From the cell containing the given text, extract its center point as (X, Y) coordinate. 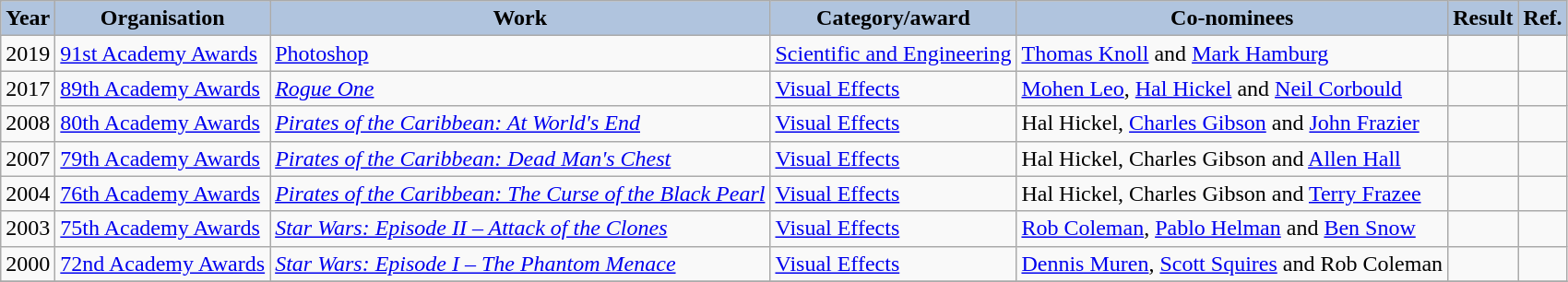
72nd Academy Awards (162, 264)
Dennis Muren, Scott Squires and Rob Coleman (1232, 264)
Year (28, 18)
75th Academy Awards (162, 229)
Pirates of the Caribbean: Dead Man's Chest (520, 159)
Hal Hickel, Charles Gibson and Allen Hall (1232, 159)
Work (520, 18)
Result (1483, 18)
2007 (28, 159)
Pirates of the Caribbean: The Curse of the Black Pearl (520, 194)
Ref. (1542, 18)
2004 (28, 194)
Star Wars: Episode I – The Phantom Menace (520, 264)
Photoshop (520, 53)
Scientific and Engineering (893, 53)
Organisation (162, 18)
91st Academy Awards (162, 53)
Thomas Knoll and Mark Hamburg (1232, 53)
Rob Coleman, Pablo Helman and Ben Snow (1232, 229)
2000 (28, 264)
Pirates of the Caribbean: At World's End (520, 123)
2019 (28, 53)
Category/award (893, 18)
Hal Hickel, Charles Gibson and John Frazier (1232, 123)
Hal Hickel, Charles Gibson and Terry Frazee (1232, 194)
Co-nominees (1232, 18)
2003 (28, 229)
Star Wars: Episode II – Attack of the Clones (520, 229)
79th Academy Awards (162, 159)
Mohen Leo, Hal Hickel and Neil Corbould (1232, 88)
80th Academy Awards (162, 123)
Rogue One (520, 88)
2017 (28, 88)
76th Academy Awards (162, 194)
2008 (28, 123)
89th Academy Awards (162, 88)
